Detect which cell encompasses the target text, then output its (X, Y) center coordinate. 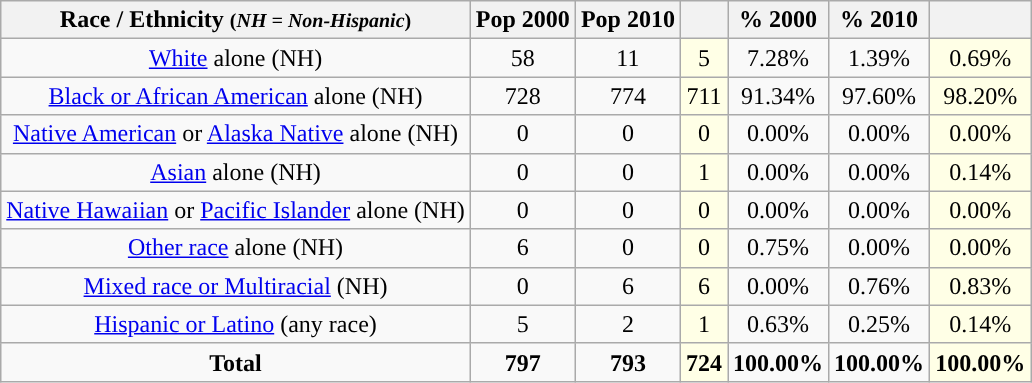
797 (522, 362)
Pop 2000 (522, 20)
0.76% (880, 286)
% 2010 (880, 20)
% 2000 (778, 20)
Race / Ethnicity (NH = Non-Hispanic) (236, 20)
Pop 2010 (628, 20)
7.28% (778, 58)
0.83% (980, 286)
0.63% (778, 324)
0.25% (880, 324)
11 (628, 58)
793 (628, 362)
91.34% (778, 96)
58 (522, 58)
0.75% (778, 248)
728 (522, 96)
Hispanic or Latino (any race) (236, 324)
White alone (NH) (236, 58)
2 (628, 324)
724 (704, 362)
98.20% (980, 96)
Asian alone (NH) (236, 172)
Native Hawaiian or Pacific Islander alone (NH) (236, 210)
0.69% (980, 58)
Other race alone (NH) (236, 248)
711 (704, 96)
774 (628, 96)
1.39% (880, 58)
Native American or Alaska Native alone (NH) (236, 134)
Total (236, 362)
97.60% (880, 96)
Mixed race or Multiracial (NH) (236, 286)
Black or African American alone (NH) (236, 96)
